Scan for the cell matching the given text and deliver its [X, Y] coordinate at center. 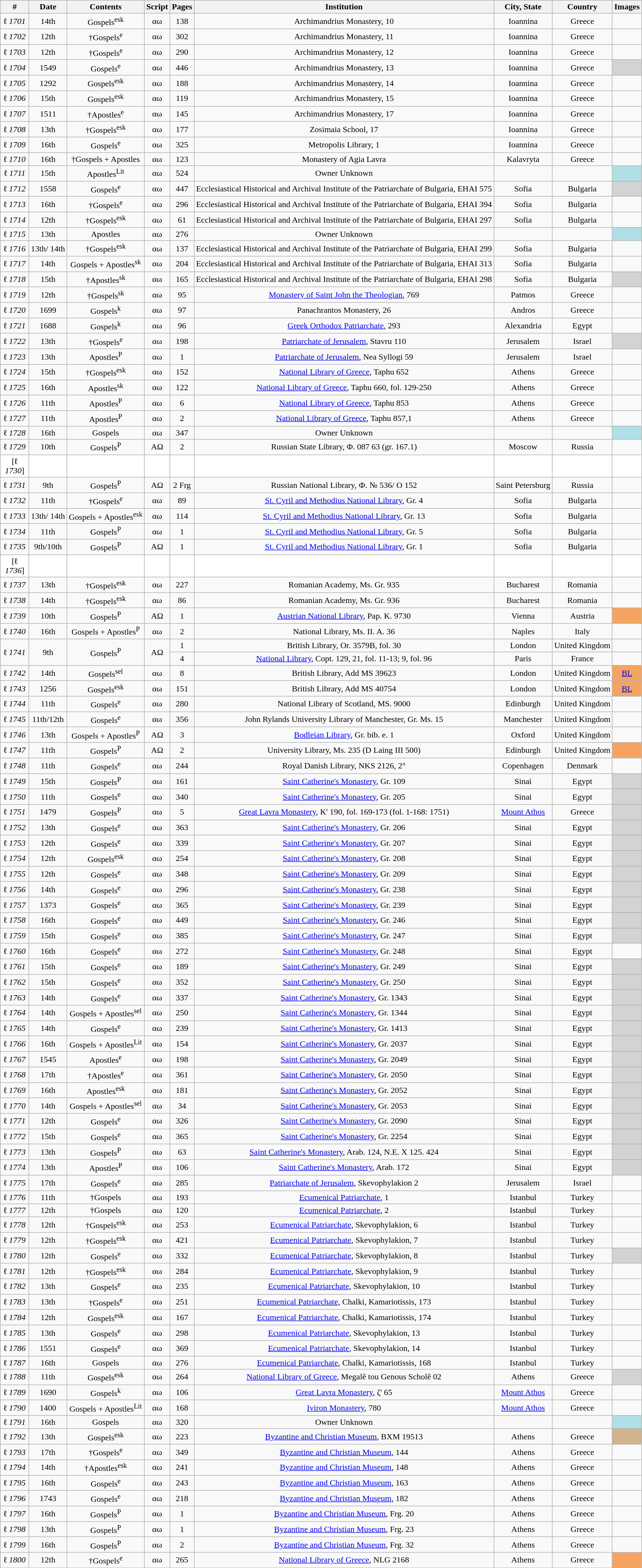
ℓ 1798 [15, 1529]
Saint Catherine's Monastery, Gr. 2090 [344, 1121]
241 [182, 1467]
ℓ 1756 [15, 889]
Saint Catherine's Monastery, Gr. 208 [344, 859]
ℓ 1720 [15, 310]
1256 [48, 689]
Saint Catherine's Monastery, Gr. 209 [344, 874]
British Library, Or. 3579B, fol. 30 [344, 646]
Saint Catherine's Monastery, Gr. 238 [344, 889]
181 [182, 1090]
280 [182, 704]
ℓ 1743 [15, 689]
320 [182, 1422]
Saint Catherine's Monastery, Gr. 247 [344, 936]
447 [182, 189]
227 [182, 585]
Greek Orthodox Patriarchate, 293 [344, 326]
235 [182, 1286]
ℓ 1768 [15, 1075]
ℓ 1771 [15, 1121]
Ecumenical Patriarchate, Skevophylakion, 13 [344, 1333]
ℓ 1735 [15, 547]
†Apostlesesk [105, 1467]
ℓ 1705 [15, 83]
Archimandrius Monastery, 13 [344, 67]
Royal Danish Library, NKS 2126, 2° [344, 766]
285 [182, 1183]
Monastery of Saint John the Theologian, 769 [344, 295]
Manchester [523, 719]
ℓ 1744 [15, 704]
ℓ 1784 [15, 1318]
385 [182, 936]
ℓ 1725 [15, 388]
ℓ 1764 [15, 1013]
Archimandrius Monastery, 15 [344, 98]
34 [182, 1105]
Ecumenical Patriarchate, Chalki, Kamariotissis, 173 [344, 1302]
1699 [48, 310]
ℓ 1702 [15, 37]
Archimandrius Monastery, 14 [344, 83]
National Library of Greece, Taphu 857,1 [344, 418]
Saint Petersburg [523, 485]
Saint Catherine's Monastery, Arab. 124, N.E. X 125. 424 [344, 1152]
Copenhagen [523, 766]
Apostlessk [105, 388]
Gospels + Apostlessk [105, 264]
151 [182, 689]
189 [182, 967]
ℓ 1716 [15, 248]
Kalavryta [523, 159]
1690 [48, 1393]
St. Cyril and Methodius National Library, Gr. 4 [344, 501]
6 [182, 403]
Saint Catherine's Monastery, Gr. 205 [344, 797]
298 [182, 1333]
ℓ 1770 [15, 1105]
Moscow [523, 447]
ℓ 1723 [15, 356]
Saint Catherine's Monastery, Gr. 2053 [344, 1105]
61 [182, 220]
Saint Catherine's Monastery, Gr. 206 [344, 827]
1292 [48, 83]
ℓ 1789 [15, 1393]
ℓ 1758 [15, 920]
145 [182, 114]
Images [627, 7]
ℓ 1780 [15, 1256]
1549 [48, 67]
ℓ 1729 [15, 447]
Iviron Monastery, 780 [344, 1408]
ℓ 1781 [15, 1271]
Archimandrius Monastery, 10 [344, 21]
137 [182, 248]
1545 [48, 1060]
ℓ 1709 [15, 145]
St. Cyril and Methodius National Library, Gr. 5 [344, 531]
Saint Catherine's Monastery, Gr. 239 [344, 905]
†Gospels + Apostles [105, 159]
114 [182, 516]
1479 [48, 812]
347 [182, 433]
Naples [523, 631]
ℓ 1740 [15, 631]
Ecumenical Patriarchate, 2 [344, 1211]
[ℓ 1736] [15, 566]
ℓ 1750 [15, 797]
ℓ 1748 [15, 766]
ℓ 1766 [15, 1044]
ℓ 1706 [15, 98]
Byzantine and Christian Museum, BXM 19513 [344, 1436]
97 [182, 310]
Vienna [523, 616]
ℓ 1707 [15, 114]
St. Cyril and Methodius National Library, Gr. 13 [344, 516]
ℓ 1776 [15, 1197]
ℓ 1773 [15, 1152]
337 [182, 997]
446 [182, 67]
Ecclesiastical Historical and Archival Institute of the Patriarchate of Bulgaria, EHAI 298 [344, 279]
Ecumenical Patriarchate, Skevophylakion, 9 [344, 1271]
John Rylands University Library of Manchester, Gr. Ms. 15 [344, 719]
1688 [48, 326]
Monastery of Agia Lavra [344, 159]
Byzantine and Christian Museum, Frg. 23 [344, 1529]
265 [182, 1560]
86 [182, 601]
284 [182, 1271]
ℓ 1731 [15, 485]
†Apostlessk [105, 279]
ℓ 1785 [15, 1333]
†Gospelssk [105, 295]
ℓ 1790 [15, 1408]
340 [182, 797]
ℓ 1751 [15, 812]
ℓ 1738 [15, 601]
ℓ 1719 [15, 295]
264 [182, 1377]
ℓ 1732 [15, 501]
Ecumenical Patriarchate, Skevophylakion, 7 [344, 1240]
ℓ 1739 [15, 616]
Ecclesiastical Historical and Archival Institute of the Patriarchate of Bulgaria, EHAI 575 [344, 189]
421 [182, 1240]
Austria [582, 616]
Byzantine and Christian Museum, 148 [344, 1467]
Apostlesesk [105, 1090]
Byzantine and Christian Museum, Frg. 32 [344, 1544]
Great Lavra Monastery, ζ' 65 [344, 1393]
ℓ 1749 [15, 782]
122 [182, 388]
Denmark [582, 766]
Patriarchate of Jerusalem, Stavru 110 [344, 341]
8 [182, 673]
223 [182, 1436]
Great Lavra Monastery, K' 190, fol. 169-173 (fol. 1-168: 1751) [344, 812]
Saint Catherine's Monastery, Gr. 1343 [344, 997]
ℓ 1759 [15, 936]
161 [182, 782]
ℓ 1747 [15, 750]
177 [182, 130]
ℓ 1800 [15, 1560]
Byzantine and Christian Museum, 144 [344, 1452]
165 [182, 279]
Ecumenical Patriarchate, Chalki, Kamariotissis, 168 [344, 1363]
ℓ 1710 [15, 159]
Pages [182, 7]
138 [182, 21]
272 [182, 951]
Apostles [105, 234]
204 [182, 264]
ℓ 1795 [15, 1483]
ℓ 1714 [15, 220]
ℓ 1792 [15, 1436]
ℓ 1757 [15, 905]
Ecclesiastical Historical and Archival Institute of the Patriarchate of Bulgaria, EHAI 394 [344, 205]
Saint Catherine's Monastery, Gr. 109 [344, 782]
9th/10th [48, 547]
# [15, 7]
361 [182, 1075]
Ecumenical Patriarchate, Skevophylakion, 14 [344, 1348]
ℓ 1788 [15, 1377]
449 [182, 920]
National Library of Greece, Taphu 652 [344, 372]
332 [182, 1256]
ℓ 1713 [15, 205]
Zosimaia School, 17 [344, 130]
Saint Catherine's Monastery, Arab. 172 [344, 1167]
123 [182, 159]
ℓ 1767 [15, 1060]
253 [182, 1225]
ℓ 1746 [15, 735]
ℓ 1704 [15, 67]
ℓ 1799 [15, 1544]
British Library, Add MS 39623 [344, 673]
1373 [48, 905]
2 Frg [182, 485]
Saint Catherine's Monastery, Gr. 250 [344, 982]
Ecumenical Patriarchate, Skevophylakion, 6 [344, 1225]
ℓ 1787 [15, 1363]
ℓ 1760 [15, 951]
Archimandrius Monastery, 17 [344, 114]
ℓ 1726 [15, 403]
University Library, Ms. 235 (D Laing III 500) [344, 750]
167 [182, 1318]
250 [182, 1013]
ℓ 1786 [15, 1348]
Saint Catherine's Monastery, Gr. 1344 [344, 1013]
1743 [48, 1499]
ℓ 1761 [15, 967]
ℓ 1796 [15, 1499]
ℓ 1755 [15, 874]
Byzantine and Christian Museum, 163 [344, 1483]
National Library of Greece, Megalê tou Genous Scholê 02 [344, 1377]
ℓ 1762 [15, 982]
ℓ 1774 [15, 1167]
Patmos [523, 295]
Patriarchate of Jerusalem, Skevophylakion 2 [344, 1183]
ℓ 1775 [15, 1183]
Andros [523, 310]
1551 [48, 1348]
ℓ 1734 [15, 531]
ℓ 1763 [15, 997]
[ℓ 1730] [15, 466]
National Library, Copt. 129, 21, fol. 11-13; 9, fol. 96 [344, 659]
89 [182, 501]
Ecumenical Patriarchate, Chalki, Kamariotissis, 174 [344, 1318]
Saint Catherine's Monastery, Gr. 246 [344, 920]
National Library of Scotland, MS. 9000 [344, 704]
ℓ 1777 [15, 1211]
ℓ 1721 [15, 326]
Archimandrius Monastery, 11 [344, 37]
290 [182, 52]
193 [182, 1197]
Ecumenical Patriarchate, Skevophylakion, 8 [344, 1256]
Saint Catherine's Monastery, Gr. 2052 [344, 1090]
369 [182, 1348]
Patriarchate of Jerusalem, Nea Syllogi 59 [344, 356]
239 [182, 1028]
Script [157, 7]
Ecumenical Patriarchate, 1 [344, 1197]
Saint Catherine's Monastery, Gr. 249 [344, 967]
ℓ 1733 [15, 516]
Saint Catherine's Monastery, Gr. 2037 [344, 1044]
ℓ 1727 [15, 418]
Saint Catherine's Monastery, Gr. 248 [344, 951]
Paris [523, 659]
3 [182, 735]
ℓ 1782 [15, 1286]
326 [182, 1121]
City, State [523, 7]
St. Cyril and Methodius National Library, Gr. 1 [344, 547]
168 [182, 1408]
ℓ 1712 [15, 189]
Apostlese [105, 1060]
ℓ 1791 [15, 1422]
Romanian Academy, Ms. Gr. 936 [344, 601]
ℓ 1718 [15, 279]
Romanian Academy, Ms. Gr. 935 [344, 585]
348 [182, 874]
National Library of Greece, NLG 2168 [344, 1560]
244 [182, 766]
325 [182, 145]
ℓ 1783 [15, 1302]
Metropolis Library, 1 [344, 145]
ℓ 1779 [15, 1240]
Country [582, 7]
National Library, Ms. II. A. 36 [344, 631]
63 [182, 1152]
188 [182, 83]
524 [182, 173]
356 [182, 719]
Ecumenical Patriarchate, Skevophylakion, 10 [344, 1286]
Saint Catherine's Monastery, Gr. 2049 [344, 1060]
352 [182, 982]
Bodleian Library, Gr. bib. e. 1 [344, 735]
ℓ 1715 [15, 234]
ℓ 1722 [15, 341]
349 [182, 1452]
Saint Catherine's Monastery, Gr. 2050 [344, 1075]
119 [182, 98]
218 [182, 1499]
Archimandrius Monastery, 12 [344, 52]
Saint Catherine's Monastery, Gr. 1413 [344, 1028]
5 [182, 812]
154 [182, 1044]
ℓ 1711 [15, 173]
ℓ 1778 [15, 1225]
302 [182, 37]
Byzantine and Christian Museum, 182 [344, 1499]
ℓ 1772 [15, 1137]
251 [182, 1302]
ℓ 1769 [15, 1090]
96 [182, 326]
ℓ 1728 [15, 433]
ℓ 1708 [15, 130]
Italy [582, 631]
152 [182, 372]
ℓ 1741 [15, 652]
National Library of Greece, Taphu 853 [344, 403]
Oxford [523, 735]
ℓ 1797 [15, 1514]
Date [48, 7]
120 [182, 1211]
ℓ 1701 [15, 21]
Ecclesiastical Historical and Archival Institute of the Patriarchate of Bulgaria, EHAI 297 [344, 220]
Contents [105, 7]
France [582, 659]
1511 [48, 114]
ℓ 1745 [15, 719]
ℓ 1754 [15, 859]
British Library, Add MS 40754 [344, 689]
ℓ 1703 [15, 52]
4 [182, 659]
Saint Catherine's Monastery, Gr. 2254 [344, 1137]
Byzantine and Christian Museum, Frg. 20 [344, 1514]
254 [182, 859]
95 [182, 295]
ℓ 1753 [15, 843]
ℓ 1752 [15, 827]
Austrian National Library, Pap. K. 9730 [344, 616]
Russian State Library, Φ. 087 63 (gr. 167.1) [344, 447]
1558 [48, 189]
Saint Catherine's Monastery, Gr. 207 [344, 843]
Alexandria [523, 326]
1400 [48, 1408]
ℓ 1742 [15, 673]
Ecclesiastical Historical and Archival Institute of the Patriarchate of Bulgaria, EHAI 299 [344, 248]
243 [182, 1483]
11th/12th [48, 719]
ℓ 1737 [15, 585]
363 [182, 827]
ℓ 1793 [15, 1452]
Panachrantos Monastery, 26 [344, 310]
ℓ 1765 [15, 1028]
Institution [344, 7]
Russian National Library, Ф. № 536/ O 152 [344, 485]
National Library of Greece, Taphu 660, fol. 129-250 [344, 388]
ℓ 1724 [15, 372]
Gospels + Apostlesesk [105, 516]
ℓ 1794 [15, 1467]
Gospelssel [105, 673]
339 [182, 843]
ApostlesLit [105, 173]
Ecclesiastical Historical and Archival Institute of the Patriarchate of Bulgaria, EHAI 313 [344, 264]
ℓ 1717 [15, 264]
